Locate the cell with the specified text and output its [X, Y] center coordinate. 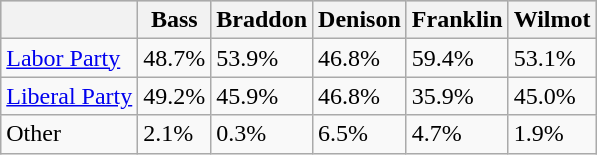
Wilmot [552, 20]
45.9% [262, 96]
59.4% [457, 58]
53.1% [552, 58]
48.7% [174, 58]
2.1% [174, 134]
Liberal Party [70, 96]
Bass [174, 20]
0.3% [262, 134]
6.5% [360, 134]
4.7% [457, 134]
Braddon [262, 20]
Labor Party [70, 58]
53.9% [262, 58]
45.0% [552, 96]
35.9% [457, 96]
Franklin [457, 20]
Denison [360, 20]
49.2% [174, 96]
Other [70, 134]
1.9% [552, 134]
